Scan for the cell matching the given text and deliver its (X, Y) coordinate at center. 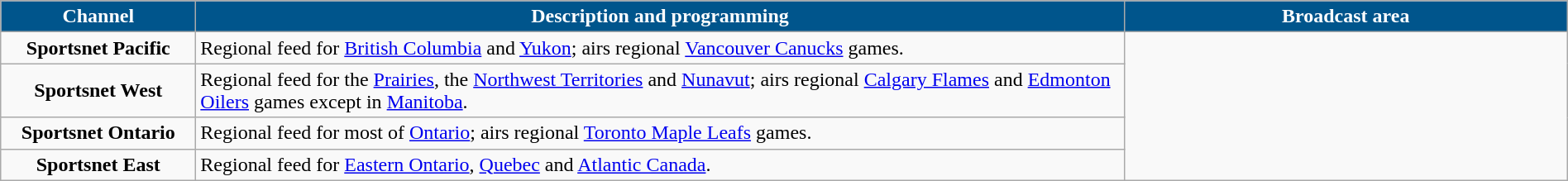
Channel (98, 17)
Regional feed for British Columbia and Yukon; airs regional Vancouver Canucks games. (660, 48)
Sportsnet Ontario (98, 133)
Regional feed for most of Ontario; airs regional Toronto Maple Leafs games. (660, 133)
Broadcast area (1346, 17)
Regional feed for Eastern Ontario, Quebec and Atlantic Canada. (660, 164)
Sportsnet West (98, 91)
Sportsnet East (98, 164)
Regional feed for the Prairies, the Northwest Territories and Nunavut; airs regional Calgary Flames and Edmonton Oilers games except in Manitoba. (660, 91)
Sportsnet Pacific (98, 48)
Description and programming (660, 17)
